Scan for the cell matching the given text and deliver its [X, Y] coordinate at center. 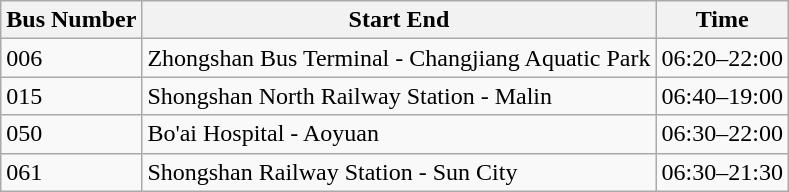
06:30–21:30 [722, 172]
061 [72, 172]
Bo'ai Hospital - Aoyuan [399, 134]
06:30–22:00 [722, 134]
015 [72, 96]
Bus Number [72, 20]
050 [72, 134]
06:40–19:00 [722, 96]
Shongshan North Railway Station - Malin [399, 96]
06:20–22:00 [722, 58]
006 [72, 58]
Shongshan Railway Station - Sun City [399, 172]
Time [722, 20]
Start End [399, 20]
Zhongshan Bus Terminal - Changjiang Aquatic Park [399, 58]
